Find where the given text appears and provide that cell's center as [X, Y] coordinate. 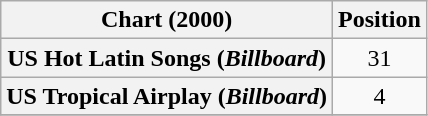
US Hot Latin Songs (Billboard) [167, 58]
31 [380, 58]
Chart (2000) [167, 20]
Position [380, 20]
US Tropical Airplay (Billboard) [167, 96]
4 [380, 96]
